Identify which cell holds the provided text, then report its (x, y) central coordinate. 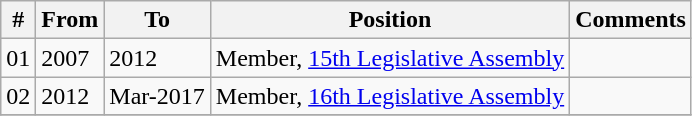
Member, 16th Legislative Assembly (390, 96)
02 (18, 96)
Comments (631, 20)
From (70, 20)
Position (390, 20)
To (158, 20)
2007 (70, 58)
# (18, 20)
01 (18, 58)
Mar-2017 (158, 96)
Member, 15th Legislative Assembly (390, 58)
